Identify which cell holds the provided text, then report its (X, Y) central coordinate. 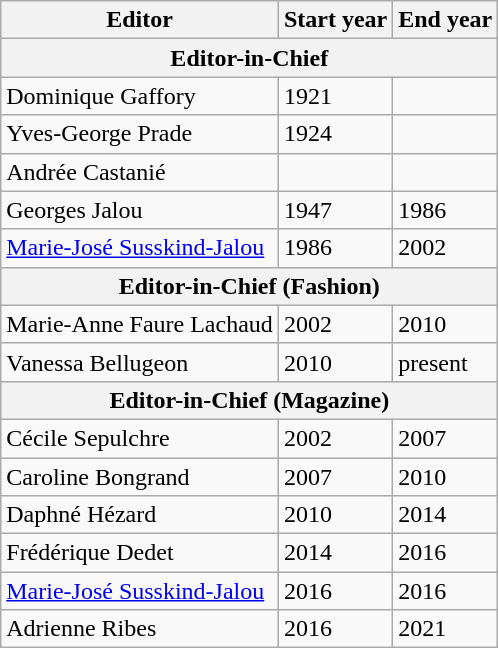
Dominique Gaffory (140, 96)
Frédérique Dedet (140, 553)
Editor-in-Chief (Magazine) (250, 400)
Marie-Anne Faure Lachaud (140, 324)
Caroline Bongrand (140, 477)
1921 (335, 96)
Andrée Castanié (140, 172)
Start year (335, 20)
Editor-in-Chief (250, 58)
Editor-in-Chief (Fashion) (250, 286)
Daphné Hézard (140, 515)
1924 (335, 134)
2021 (446, 629)
Cécile Sepulchre (140, 438)
Adrienne Ribes (140, 629)
Editor (140, 20)
present (446, 362)
Vanessa Bellugeon (140, 362)
Yves-George Prade (140, 134)
1947 (335, 210)
Georges Jalou (140, 210)
End year (446, 20)
